Find where the given text appears and provide that cell's center as [x, y] coordinate. 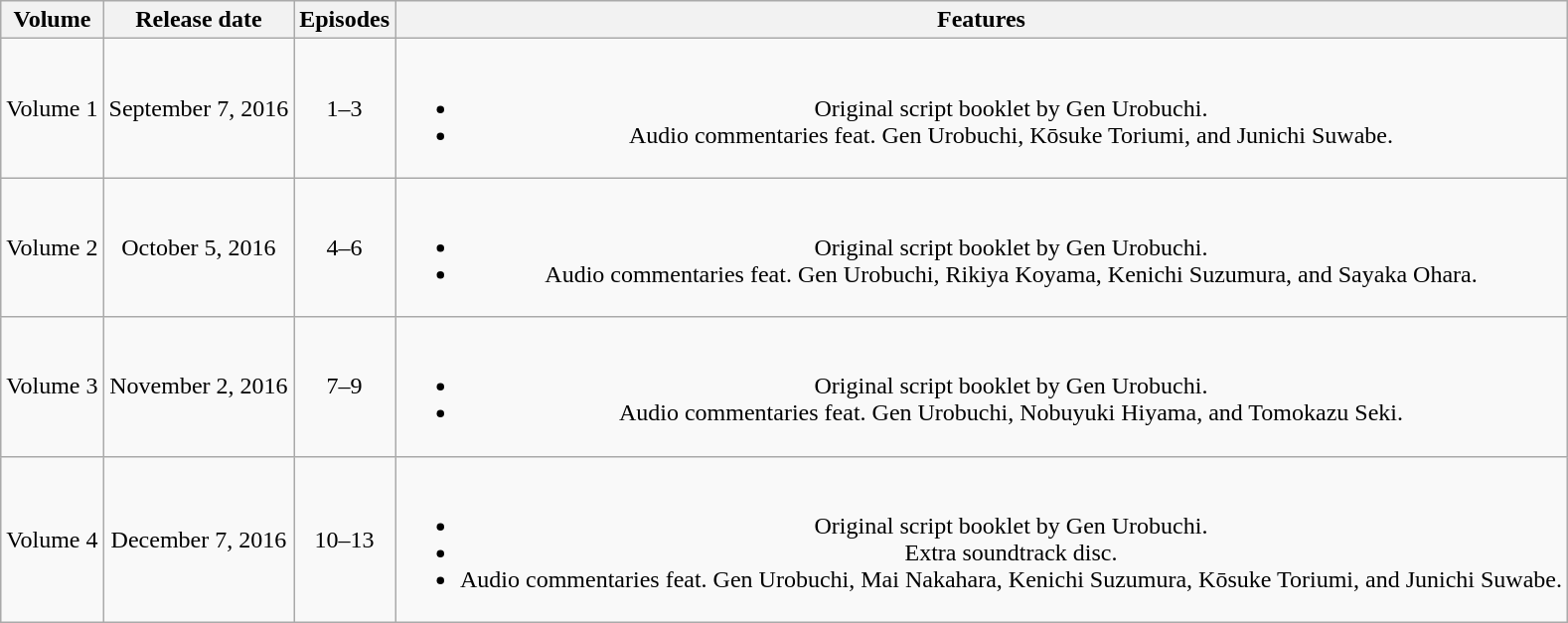
November 2, 2016 [199, 387]
Volume [52, 20]
Original script booklet by Gen Urobuchi.Audio commentaries feat. Gen Urobuchi, Rikiya Koyama, Kenichi Suzumura, and Sayaka Ohara. [982, 247]
Original script booklet by Gen Urobuchi.Audio commentaries feat. Gen Urobuchi, Nobuyuki Hiyama, and Tomokazu Seki. [982, 387]
Volume 3 [52, 387]
Volume 4 [52, 539]
Volume 2 [52, 247]
7–9 [345, 387]
December 7, 2016 [199, 539]
September 7, 2016 [199, 108]
Volume 1 [52, 108]
1–3 [345, 108]
Features [982, 20]
October 5, 2016 [199, 247]
Original script booklet by Gen Urobuchi.Audio commentaries feat. Gen Urobuchi, Kōsuke Toriumi, and Junichi Suwabe. [982, 108]
Episodes [345, 20]
Release date [199, 20]
10–13 [345, 539]
4–6 [345, 247]
